Return [x, y] of the center of cell containing provided text 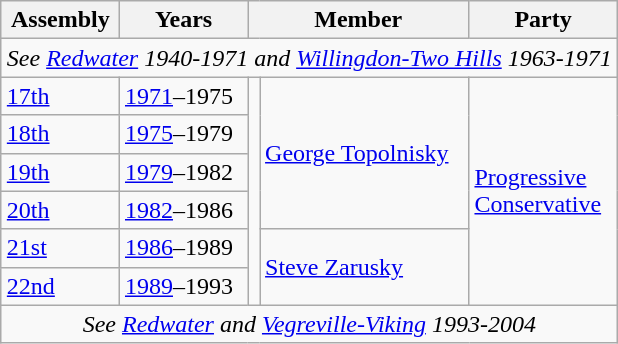
Assembly [60, 20]
Progressive Conservative [543, 191]
22nd [60, 286]
Party [543, 20]
See Redwater and Vegreville-Viking 1993-2004 [309, 324]
1986–1989 [183, 248]
1979–1982 [183, 172]
Years [183, 20]
1975–1979 [183, 134]
1982–1986 [183, 210]
See Redwater 1940-1971 and Willingdon-Two Hills 1963-1971 [309, 58]
Steve Zarusky [364, 267]
18th [60, 134]
20th [60, 210]
George Topolnisky [364, 153]
Member [358, 20]
1989–1993 [183, 286]
17th [60, 96]
1971–1975 [183, 96]
21st [60, 248]
19th [60, 172]
